Scan for the cell matching the given text and deliver its [X, Y] coordinate at center. 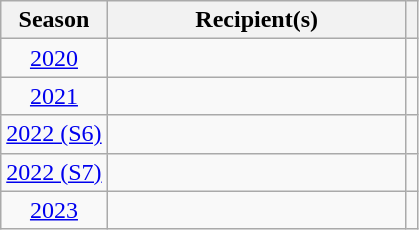
Recipient(s) [256, 20]
2020 [54, 58]
Season [54, 20]
2023 [54, 210]
2021 [54, 96]
2022 (S6) [54, 134]
2022 (S7) [54, 172]
